Search for the cell housing the specified text and yield its [X, Y] center coordinate. 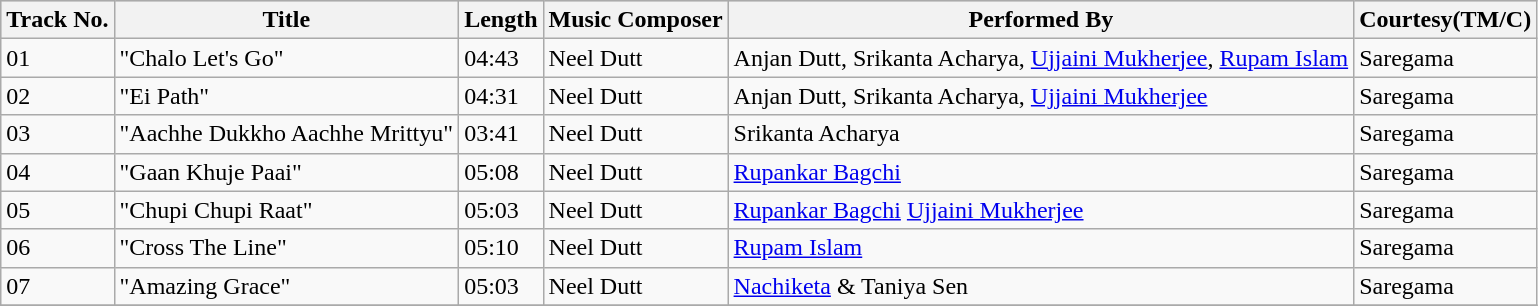
Length [501, 20]
"Chalo Let's Go" [286, 58]
"Aachhe Dukkho Aachhe Mrittyu" [286, 134]
Srikanta Acharya [1041, 134]
Rupankar Bagchi [1041, 172]
Music Composer [636, 20]
02 [58, 96]
Anjan Dutt, Srikanta Acharya, Ujjaini Mukherjee, Rupam Islam [1041, 58]
Performed By [1041, 20]
03 [58, 134]
07 [58, 286]
"Chupi Chupi Raat" [286, 210]
Nachiketa & Taniya Sen [1041, 286]
04:31 [501, 96]
05 [58, 210]
Rupam Islam [1041, 248]
Track No. [58, 20]
Rupankar Bagchi Ujjaini Mukherjee [1041, 210]
"Amazing Grace" [286, 286]
04 [58, 172]
01 [58, 58]
"Cross The Line" [286, 248]
05:08 [501, 172]
Courtesy(TM/C) [1446, 20]
"Ei Path" [286, 96]
04:43 [501, 58]
05:10 [501, 248]
Title [286, 20]
"Gaan Khuje Paai" [286, 172]
Anjan Dutt, Srikanta Acharya, Ujjaini Mukherjee [1041, 96]
06 [58, 248]
03:41 [501, 134]
